From the cell containing the given text, extract its center point as [x, y] coordinate. 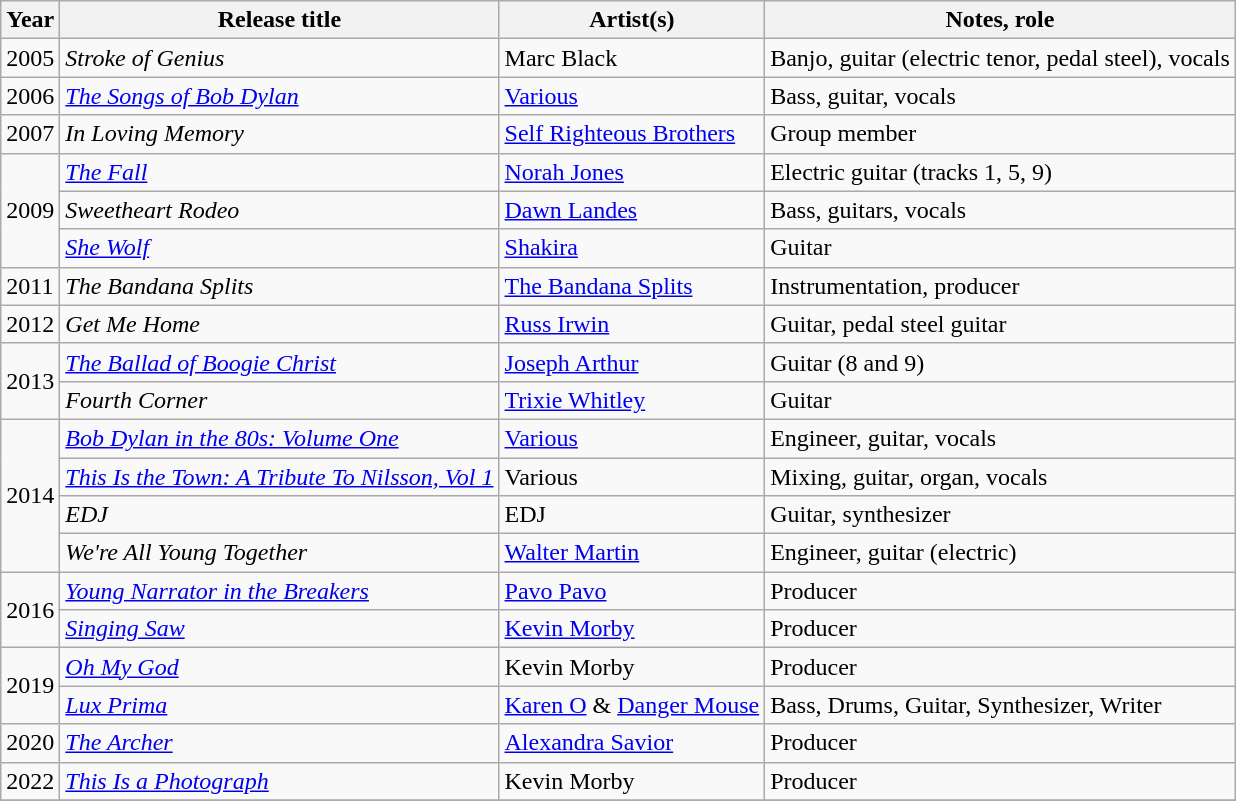
Walter Martin [632, 553]
Joseph Arthur [632, 362]
2007 [30, 134]
We're All Young Together [280, 553]
This Is the Town: A Tribute To Nilsson, Vol 1 [280, 477]
Shakira [632, 248]
She Wolf [280, 248]
Notes, role [1000, 20]
Group member [1000, 134]
Singing Saw [280, 629]
Mixing, guitar, organ, vocals [1000, 477]
Sweetheart Rodeo [280, 210]
The Fall [280, 172]
Engineer, guitar, vocals [1000, 438]
Artist(s) [632, 20]
Release title [280, 20]
2014 [30, 495]
2009 [30, 210]
Bass, guitar, vocals [1000, 96]
Lux Prima [280, 705]
Stroke of Genius [280, 58]
Alexandra Savior [632, 743]
This Is a Photograph [280, 781]
2012 [30, 324]
2020 [30, 743]
The Songs of Bob Dylan [280, 96]
Guitar (8 and 9) [1000, 362]
Karen O & Danger Mouse [632, 705]
2005 [30, 58]
Year [30, 20]
Bob Dylan in the 80s: Volume One [280, 438]
The Ballad of Boogie Christ [280, 362]
Banjo, guitar (electric tenor, pedal steel), vocals [1000, 58]
Dawn Landes [632, 210]
2011 [30, 286]
Marc Black [632, 58]
Get Me Home [280, 324]
Fourth Corner [280, 400]
Russ Irwin [632, 324]
2016 [30, 610]
In Loving Memory [280, 134]
Engineer, guitar (electric) [1000, 553]
Guitar, synthesizer [1000, 515]
Young Narrator in the Breakers [280, 591]
Norah Jones [632, 172]
2022 [30, 781]
Instrumentation, producer [1000, 286]
2013 [30, 381]
Guitar, pedal steel guitar [1000, 324]
Pavo Pavo [632, 591]
Bass, guitars, vocals [1000, 210]
The Archer [280, 743]
2019 [30, 686]
Self Righteous Brothers [632, 134]
Oh My God [280, 667]
2006 [30, 96]
Bass, Drums, Guitar, Synthesizer, Writer [1000, 705]
Trixie Whitley [632, 400]
Electric guitar (tracks 1, 5, 9) [1000, 172]
